Extract the (X, Y) coordinate from the center of the cell holding the provided text.  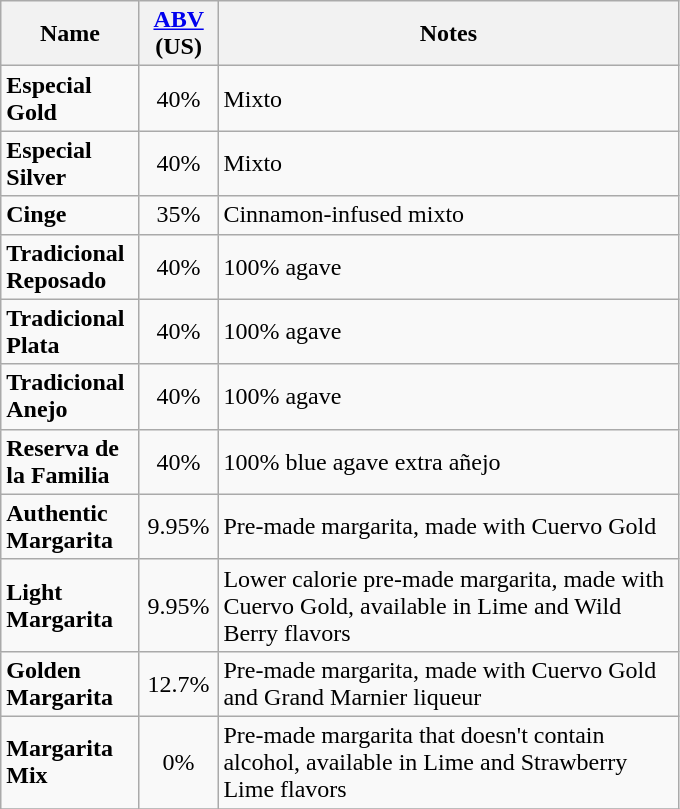
12.7% (178, 684)
Golden Margarita (70, 684)
ABV (US) (178, 34)
Tradicional Reposado (70, 266)
Margarita Mix (70, 762)
Pre-made margarita, made with Cuervo Gold and Grand Marnier liqueur (448, 684)
Pre-made margarita, made with Cuervo Gold (448, 526)
Authentic Margarita (70, 526)
Name (70, 34)
Especial Gold (70, 98)
100% blue agave extra añejo (448, 462)
35% (178, 215)
Tradicional Plata (70, 332)
Cinnamon-infused mixto (448, 215)
Especial Silver (70, 164)
Light Margarita (70, 605)
Cinge (70, 215)
0% (178, 762)
Notes (448, 34)
Pre-made margarita that doesn't contain alcohol, available in Lime and Strawberry Lime flavors (448, 762)
Tradicional Anejo (70, 396)
Lower calorie pre-made margarita, made with Cuervo Gold, available in Lime and Wild Berry flavors (448, 605)
Reserva de la Familia (70, 462)
